Scan for the cell matching the given text and deliver its [X, Y] coordinate at center. 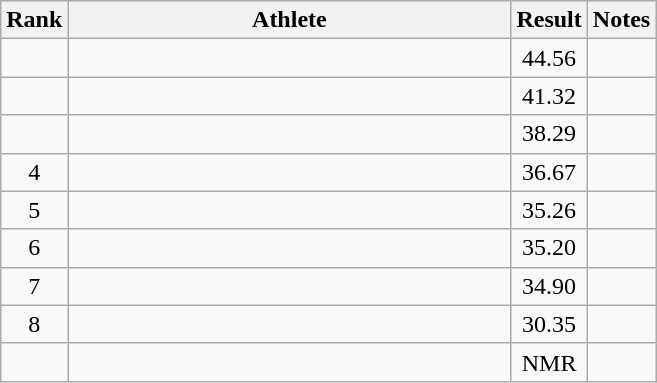
8 [34, 324]
35.20 [549, 248]
Athlete [290, 20]
44.56 [549, 58]
6 [34, 248]
Notes [621, 20]
4 [34, 172]
5 [34, 210]
38.29 [549, 134]
Rank [34, 20]
34.90 [549, 286]
Result [549, 20]
35.26 [549, 210]
41.32 [549, 96]
30.35 [549, 324]
7 [34, 286]
36.67 [549, 172]
NMR [549, 362]
